Find where the given text appears and provide that cell's center as [x, y] coordinate. 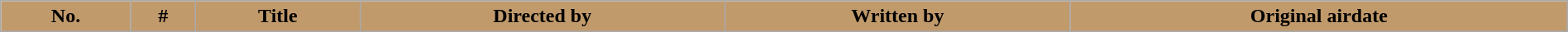
Original airdate [1318, 16]
Directed by [543, 16]
Written by [897, 16]
No. [66, 16]
# [163, 16]
Title [278, 16]
